Find where the given text appears and provide that cell's center as (x, y) coordinate. 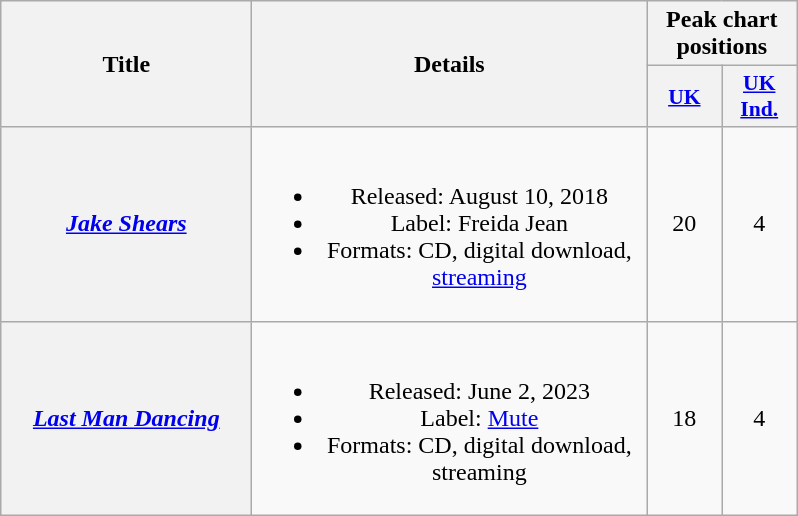
Peak chart positions (722, 34)
Details (450, 64)
18 (684, 418)
UK (684, 96)
UKInd. (760, 96)
Released: August 10, 2018Label: Freida JeanFormats: CD, digital download, streaming (450, 224)
Jake Shears (126, 224)
Title (126, 64)
Last Man Dancing (126, 418)
Released: June 2, 2023Label: MuteFormats: CD, digital download, streaming (450, 418)
20 (684, 224)
